Scan for the cell matching the given text and deliver its (X, Y) coordinate at center. 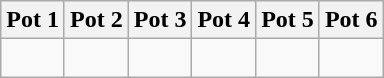
Pot 3 (160, 20)
Pot 2 (96, 20)
Pot 1 (33, 20)
Pot 6 (351, 20)
Pot 4 (224, 20)
Pot 5 (288, 20)
